Output the (x, y) coordinate of the center of the cell containing the given text.  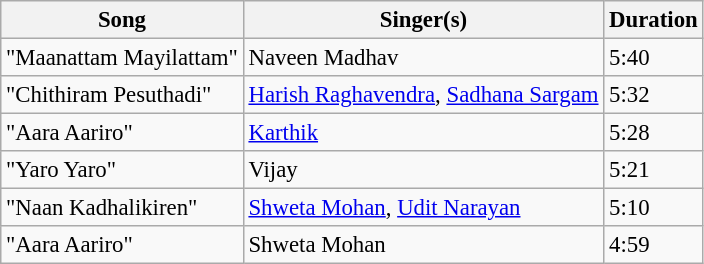
Naveen Madhav (424, 58)
Karthik (424, 133)
5:40 (654, 58)
Vijay (424, 170)
Shweta Mohan, Udit Narayan (424, 208)
5:32 (654, 95)
"Chithiram Pesuthadi" (122, 95)
Shweta Mohan (424, 245)
"Naan Kadhalikiren" (122, 208)
Song (122, 20)
Duration (654, 20)
"Maanattam Mayilattam" (122, 58)
Harish Raghavendra, Sadhana Sargam (424, 95)
4:59 (654, 245)
5:21 (654, 170)
5:28 (654, 133)
Singer(s) (424, 20)
"Yaro Yaro" (122, 170)
5:10 (654, 208)
